Determine the (X, Y) coordinate at the center of the cell enclosing the given text.  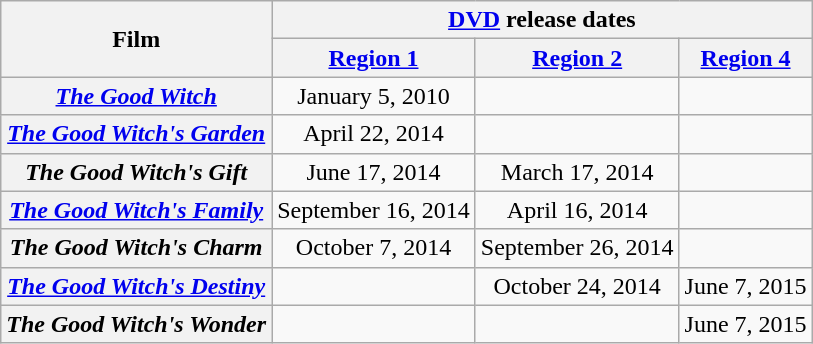
June 17, 2014 (374, 172)
April 22, 2014 (374, 134)
The Good Witch (136, 96)
Region 4 (746, 58)
March 17, 2014 (577, 172)
October 24, 2014 (577, 286)
The Good Witch's Garden (136, 134)
September 16, 2014 (374, 210)
DVD release dates (542, 20)
Region 2 (577, 58)
The Good Witch's Family (136, 210)
The Good Witch's Charm (136, 248)
The Good Witch's Destiny (136, 286)
September 26, 2014 (577, 248)
April 16, 2014 (577, 210)
Region 1 (374, 58)
January 5, 2010 (374, 96)
The Good Witch's Wonder (136, 324)
Film (136, 39)
October 7, 2014 (374, 248)
The Good Witch's Gift (136, 172)
